Provide the [x, y] coordinate of the cell's center where the given text is located.  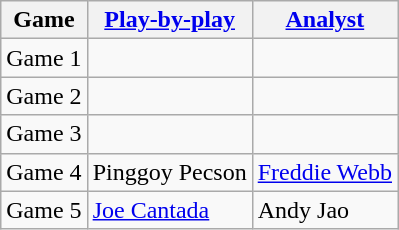
Analyst [324, 20]
Pinggoy Pecson [170, 172]
Game 2 [44, 96]
Game 1 [44, 58]
Game 3 [44, 134]
Freddie Webb [324, 172]
Game [44, 20]
Game 5 [44, 210]
Play-by-play [170, 20]
Joe Cantada [170, 210]
Andy Jao [324, 210]
Game 4 [44, 172]
